Extract the (X, Y) coordinate from the center of the cell holding the provided text.  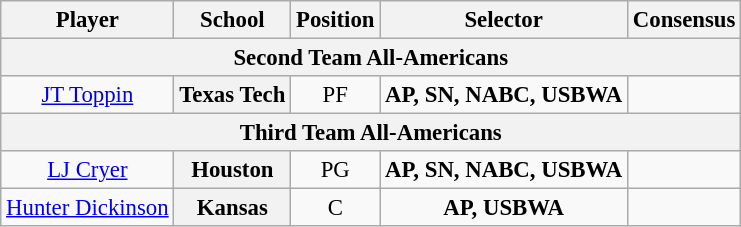
C (336, 208)
Hunter Dickinson (88, 208)
LJ Cryer (88, 170)
School (232, 20)
Third Team All-Americans (371, 133)
Position (336, 20)
JT Toppin (88, 95)
Second Team All-Americans (371, 58)
Player (88, 20)
Kansas (232, 208)
Consensus (684, 20)
PF (336, 95)
Selector (504, 20)
PG (336, 170)
Houston (232, 170)
AP, USBWA (504, 208)
Texas Tech (232, 95)
